Find where the given text appears and provide that cell's center as [x, y] coordinate. 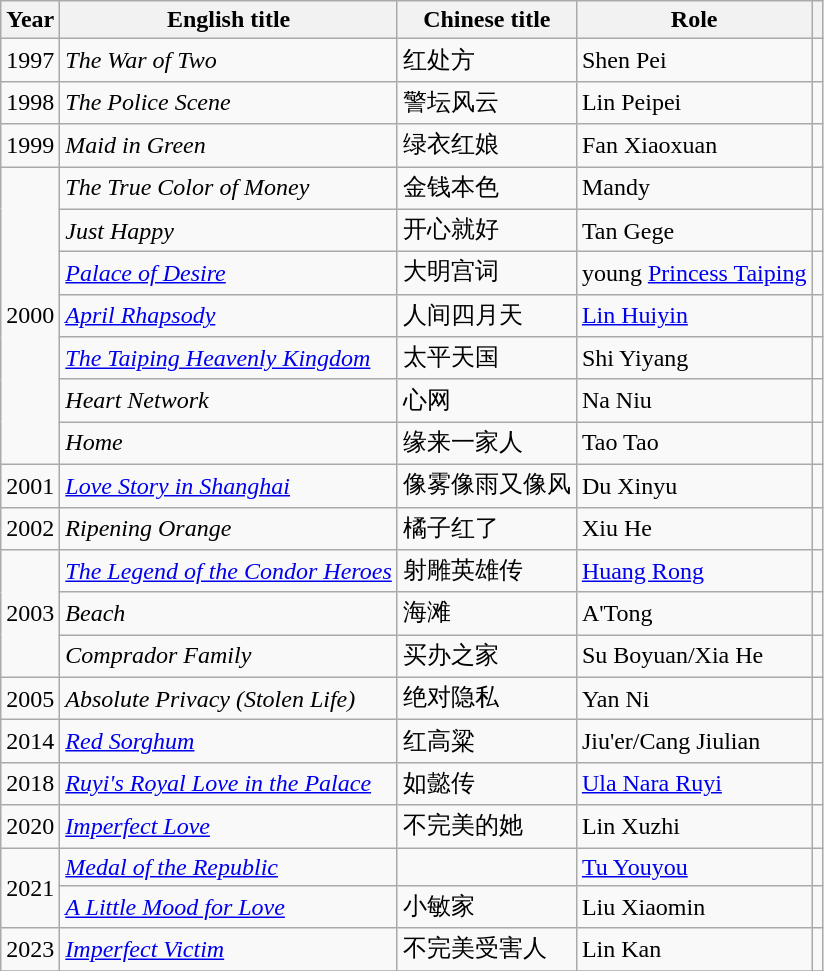
1999 [30, 146]
绝对隐私 [486, 698]
young Princess Taiping [694, 274]
Year [30, 20]
Shi Yiyang [694, 358]
1997 [30, 60]
Absolute Privacy (Stolen Life) [228, 698]
Huang Rong [694, 572]
Home [228, 444]
Just Happy [228, 230]
不完美的她 [486, 826]
橘子红了 [486, 528]
2002 [30, 528]
Xiu He [694, 528]
Love Story in Shanghai [228, 486]
2018 [30, 784]
Role [694, 20]
Tu Youyou [694, 867]
金钱本色 [486, 188]
April Rhapsody [228, 316]
像雾像雨又像风 [486, 486]
Tao Tao [694, 444]
不完美受害人 [486, 950]
绿衣红娘 [486, 146]
A Little Mood for Love [228, 908]
Imperfect Love [228, 826]
2001 [30, 486]
A'Tong [694, 614]
The Legend of the Condor Heroes [228, 572]
Ripening Orange [228, 528]
The True Color of Money [228, 188]
2014 [30, 742]
Medal of the Republic [228, 867]
Ula Nara Ruyi [694, 784]
2023 [30, 950]
买办之家 [486, 656]
Mandy [694, 188]
人间四月天 [486, 316]
1998 [30, 102]
Du Xinyu [694, 486]
Fan Xiaoxuan [694, 146]
Comprador Family [228, 656]
Red Sorghum [228, 742]
大明宫词 [486, 274]
The Taiping Heavenly Kingdom [228, 358]
如懿传 [486, 784]
Lin Kan [694, 950]
小敏家 [486, 908]
2021 [30, 888]
太平天国 [486, 358]
Ruyi's Royal Love in the Palace [228, 784]
红高粱 [486, 742]
Lin Huiyin [694, 316]
The Police Scene [228, 102]
Lin Xuzhi [694, 826]
Liu Xiaomin [694, 908]
Su Boyuan/Xia He [694, 656]
Palace of Desire [228, 274]
2020 [30, 826]
心网 [486, 400]
Tan Gege [694, 230]
The War of Two [228, 60]
Lin Peipei [694, 102]
English title [228, 20]
海滩 [486, 614]
缘来一家人 [486, 444]
2003 [30, 614]
Na Niu [694, 400]
Chinese title [486, 20]
2000 [30, 315]
Heart Network [228, 400]
开心就好 [486, 230]
Shen Pei [694, 60]
Jiu'er/Cang Jiulian [694, 742]
Imperfect Victim [228, 950]
Maid in Green [228, 146]
Beach [228, 614]
红处方 [486, 60]
Yan Ni [694, 698]
2005 [30, 698]
警坛风云 [486, 102]
射雕英雄传 [486, 572]
